Search for the cell housing the specified text and yield its (X, Y) center coordinate. 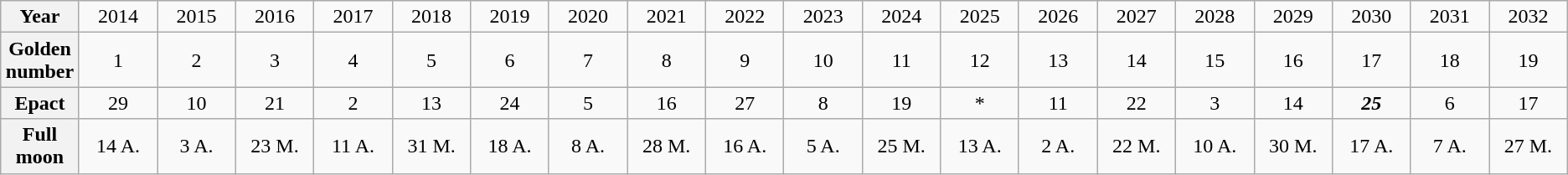
Full moon (40, 146)
2020 (588, 17)
12 (980, 60)
30 M. (1293, 146)
2019 (510, 17)
2026 (1058, 17)
2025 (980, 17)
15 (1215, 60)
* (980, 103)
18 A. (510, 146)
7 (588, 60)
2030 (1372, 17)
2032 (1529, 17)
2023 (823, 17)
31 M. (431, 146)
5 A. (823, 146)
2031 (1450, 17)
4 (353, 60)
22 M. (1137, 146)
28 M. (667, 146)
25 (1372, 103)
9 (745, 60)
17 A. (1372, 146)
14 A. (118, 146)
11 A. (353, 146)
27 M. (1529, 146)
2028 (1215, 17)
8 A. (588, 146)
2027 (1137, 17)
7 A. (1450, 146)
10 A. (1215, 146)
27 (745, 103)
2 A. (1058, 146)
2016 (275, 17)
Year (40, 17)
3 A. (197, 146)
Golden number (40, 60)
2018 (431, 17)
2024 (901, 17)
Epact (40, 103)
1 (118, 60)
2029 (1293, 17)
23 M. (275, 146)
21 (275, 103)
2022 (745, 17)
2014 (118, 17)
2017 (353, 17)
2021 (667, 17)
25 M. (901, 146)
29 (118, 103)
22 (1137, 103)
18 (1450, 60)
13 A. (980, 146)
16 A. (745, 146)
24 (510, 103)
2015 (197, 17)
